Search for the cell housing the specified text and yield its [x, y] center coordinate. 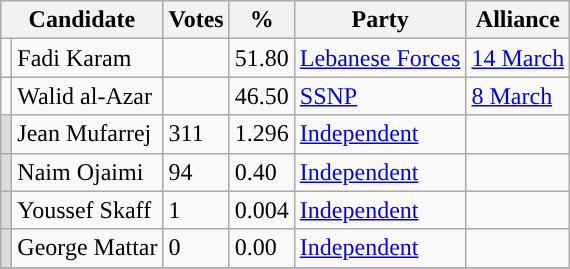
Fadi Karam [88, 58]
94 [196, 172]
0.40 [262, 172]
311 [196, 134]
Naim Ojaimi [88, 172]
Youssef Skaff [88, 210]
Party [380, 20]
Walid al-Azar [88, 96]
Candidate [82, 20]
SSNP [380, 96]
% [262, 20]
51.80 [262, 58]
8 March [518, 96]
Lebanese Forces [380, 58]
1 [196, 210]
Votes [196, 20]
0.00 [262, 248]
Jean Mufarrej [88, 134]
46.50 [262, 96]
Alliance [518, 20]
0 [196, 248]
0.004 [262, 210]
14 March [518, 58]
George Mattar [88, 248]
1.296 [262, 134]
